Detect which cell encompasses the target text, then output its [x, y] center coordinate. 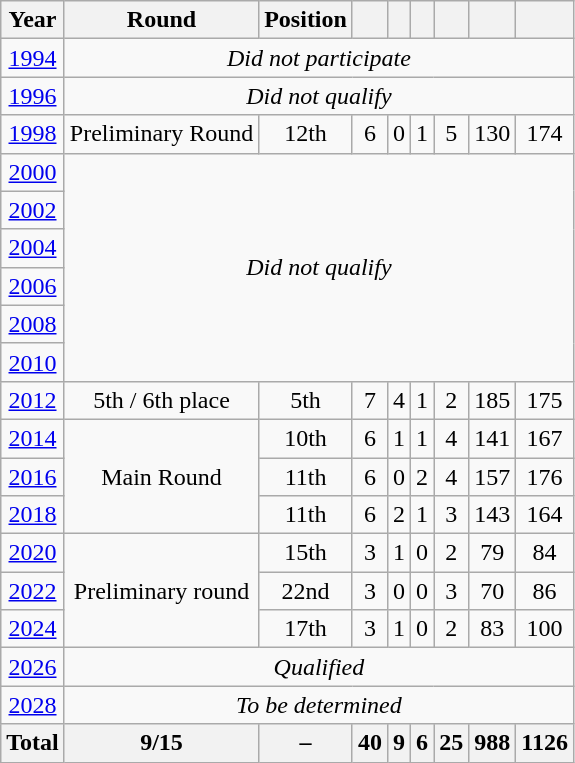
9/15 [161, 743]
10th [306, 438]
2016 [33, 477]
Main Round [161, 476]
5 [452, 134]
174 [545, 134]
86 [545, 591]
1996 [33, 96]
2014 [33, 438]
175 [545, 400]
Preliminary Round [161, 134]
167 [545, 438]
130 [492, 134]
17th [306, 629]
15th [306, 553]
Total [33, 743]
Round [161, 20]
12th [306, 134]
2012 [33, 400]
1998 [33, 134]
– [306, 743]
84 [545, 553]
2006 [33, 286]
40 [370, 743]
2008 [33, 324]
70 [492, 591]
2022 [33, 591]
1994 [33, 58]
Position [306, 20]
164 [545, 515]
83 [492, 629]
143 [492, 515]
988 [492, 743]
2018 [33, 515]
2000 [33, 172]
141 [492, 438]
9 [398, 743]
5th [306, 400]
Qualified [318, 667]
2028 [33, 705]
Did not participate [318, 58]
Preliminary round [161, 591]
100 [545, 629]
7 [370, 400]
5th / 6th place [161, 400]
22nd [306, 591]
2002 [33, 210]
Year [33, 20]
2010 [33, 362]
1126 [545, 743]
2004 [33, 248]
To be determined [318, 705]
185 [492, 400]
176 [545, 477]
79 [492, 553]
2026 [33, 667]
2024 [33, 629]
157 [492, 477]
2020 [33, 553]
25 [452, 743]
